Locate the cell with the specified text and output its [x, y] center coordinate. 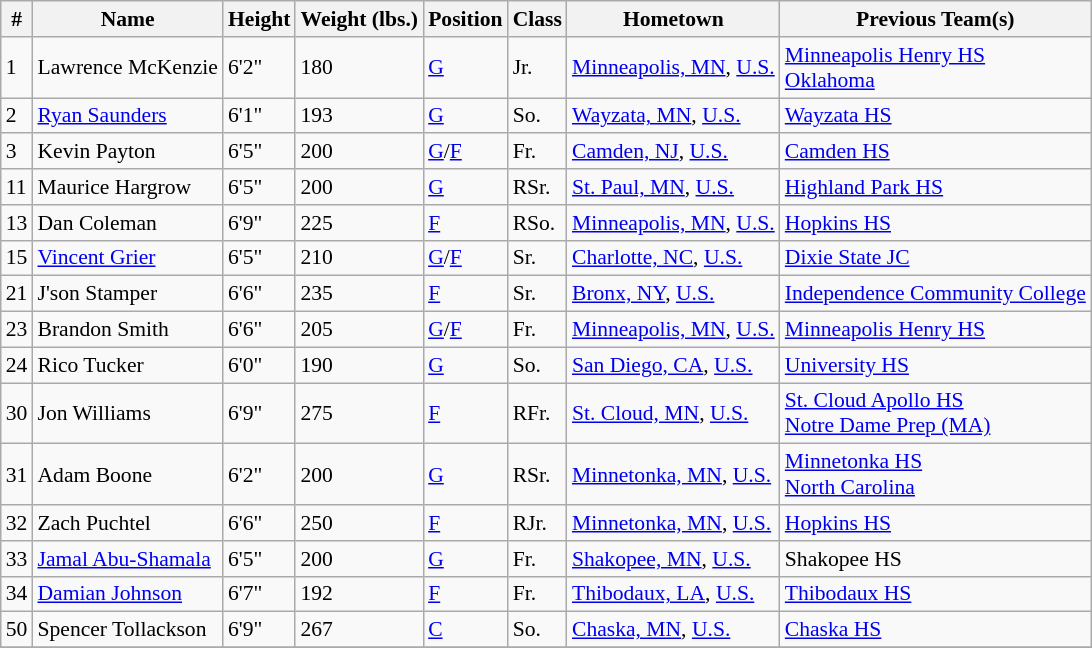
Name [127, 19]
University HS [936, 365]
24 [17, 365]
21 [17, 294]
6'7" [259, 594]
Charlotte, NC, U.S. [674, 258]
Jon Williams [127, 414]
RJr. [538, 523]
Camden HS [936, 152]
RFr. [538, 414]
Lawrence McKenzie [127, 68]
Shakopee, MN, U.S. [674, 559]
34 [17, 594]
50 [17, 630]
Zach Puchtel [127, 523]
Vincent Grier [127, 258]
Previous Team(s) [936, 19]
235 [359, 294]
St. Paul, MN, U.S. [674, 187]
Weight (lbs.) [359, 19]
3 [17, 152]
Jamal Abu-Shamala [127, 559]
250 [359, 523]
J'son Stamper [127, 294]
Maurice Hargrow [127, 187]
Highland Park HS [936, 187]
Bronx, NY, U.S. [674, 294]
275 [359, 414]
30 [17, 414]
Class [538, 19]
192 [359, 594]
Minnetonka HSNorth Carolina [936, 474]
C [465, 630]
Adam Boone [127, 474]
Rico Tucker [127, 365]
6'0" [259, 365]
31 [17, 474]
Thibodaux, LA, U.S. [674, 594]
# [17, 19]
Shakopee HS [936, 559]
Damian Johnson [127, 594]
23 [17, 330]
205 [359, 330]
San Diego, CA, U.S. [674, 365]
32 [17, 523]
180 [359, 68]
St. Cloud Apollo HSNotre Dame Prep (MA) [936, 414]
Hometown [674, 19]
6'1" [259, 116]
Kevin Payton [127, 152]
33 [17, 559]
Height [259, 19]
190 [359, 365]
15 [17, 258]
Ryan Saunders [127, 116]
RSo. [538, 223]
11 [17, 187]
Jr. [538, 68]
Wayzata, MN, U.S. [674, 116]
Dixie State JC [936, 258]
Spencer Tollackson [127, 630]
Chaska, MN, U.S. [674, 630]
13 [17, 223]
210 [359, 258]
Independence Community College [936, 294]
2 [17, 116]
225 [359, 223]
St. Cloud, MN, U.S. [674, 414]
Brandon Smith [127, 330]
Thibodaux HS [936, 594]
267 [359, 630]
Position [465, 19]
Minneapolis Henry HSOklahoma [936, 68]
Minneapolis Henry HS [936, 330]
Chaska HS [936, 630]
1 [17, 68]
Camden, NJ, U.S. [674, 152]
193 [359, 116]
Dan Coleman [127, 223]
Wayzata HS [936, 116]
